Return [x, y] of the center of cell containing provided text 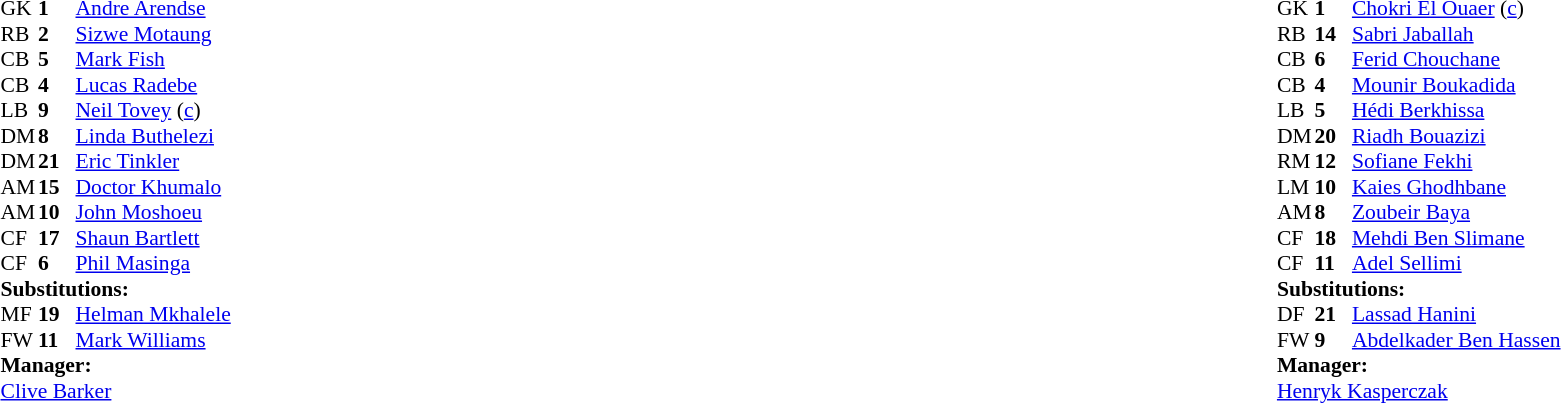
Riadh Bouazizi [1456, 136]
Sizwe Motaung [154, 34]
20 [1333, 136]
LM [1296, 187]
Helman Mkhalele [154, 315]
Mark Fish [154, 59]
2 [57, 34]
Adel Sellimi [1456, 263]
Neil Tovey (c) [154, 111]
Ferid Chouchane [1456, 59]
14 [1333, 34]
MF [19, 315]
Kaies Ghodhbane [1456, 187]
Lassad Hanini [1456, 315]
Lucas Radebe [154, 85]
12 [1333, 161]
Mehdi Ben Slimane [1456, 238]
DF [1296, 315]
Zoubeir Baya [1456, 213]
Mark Williams [154, 340]
Shaun Bartlett [154, 238]
15 [57, 187]
Abdelkader Ben Hassen [1456, 340]
18 [1333, 238]
Sofiane Fekhi [1456, 161]
Sabri Jaballah [1456, 34]
Mounir Boukadida [1456, 85]
Phil Masinga [154, 263]
Doctor Khumalo [154, 187]
Eric Tinkler [154, 161]
19 [57, 315]
John Moshoeu [154, 213]
Hédi Berkhissa [1456, 111]
Linda Buthelezi [154, 136]
17 [57, 238]
RM [1296, 161]
